Scan for the cell matching the given text and deliver its (x, y) coordinate at center. 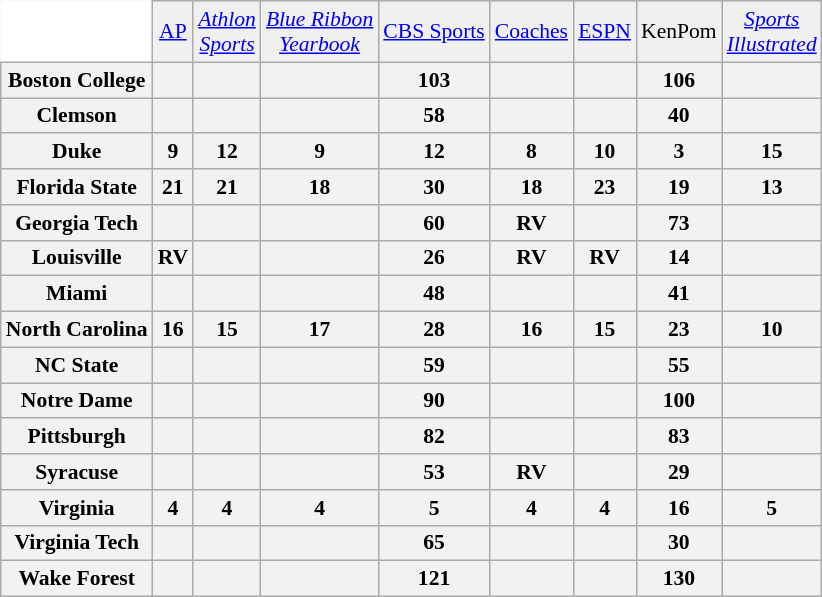
Wake Forest (77, 579)
19 (679, 187)
17 (320, 330)
Clemson (77, 116)
41 (679, 294)
130 (679, 579)
60 (434, 223)
Virginia (77, 508)
40 (679, 116)
NC State (77, 365)
Virginia Tech (77, 543)
Florida State (77, 187)
Pittsburgh (77, 437)
58 (434, 116)
Miami (77, 294)
13 (772, 187)
North Carolina (77, 330)
55 (679, 365)
28 (434, 330)
KenPom (679, 32)
48 (434, 294)
121 (434, 579)
73 (679, 223)
83 (679, 437)
90 (434, 401)
AP (174, 32)
14 (679, 258)
103 (434, 80)
SportsIllustrated (772, 32)
65 (434, 543)
29 (679, 472)
ESPN (604, 32)
53 (434, 472)
Georgia Tech (77, 223)
3 (679, 152)
Syracuse (77, 472)
AthlonSports (227, 32)
106 (679, 80)
Duke (77, 152)
Coaches (532, 32)
Louisville (77, 258)
8 (532, 152)
26 (434, 258)
59 (434, 365)
Notre Dame (77, 401)
Boston College (77, 80)
100 (679, 401)
CBS Sports (434, 32)
82 (434, 437)
Blue RibbonYearbook (320, 32)
